Detect which cell encompasses the target text, then output its (x, y) center coordinate. 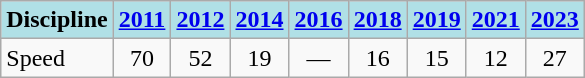
Speed (57, 58)
— (318, 58)
2023 (554, 20)
Discipline (57, 20)
19 (260, 58)
2014 (260, 20)
2021 (496, 20)
15 (436, 58)
2012 (200, 20)
2011 (142, 20)
27 (554, 58)
2018 (378, 20)
12 (496, 58)
2019 (436, 20)
16 (378, 58)
52 (200, 58)
2016 (318, 20)
70 (142, 58)
